Return the (X, Y) coordinate for the center point of the cell that contains the specified text.  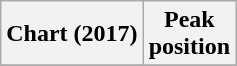
Chart (2017) (72, 34)
Peakposition (189, 34)
